Provide the (X, Y) coordinate of the cell's center where the given text is located.  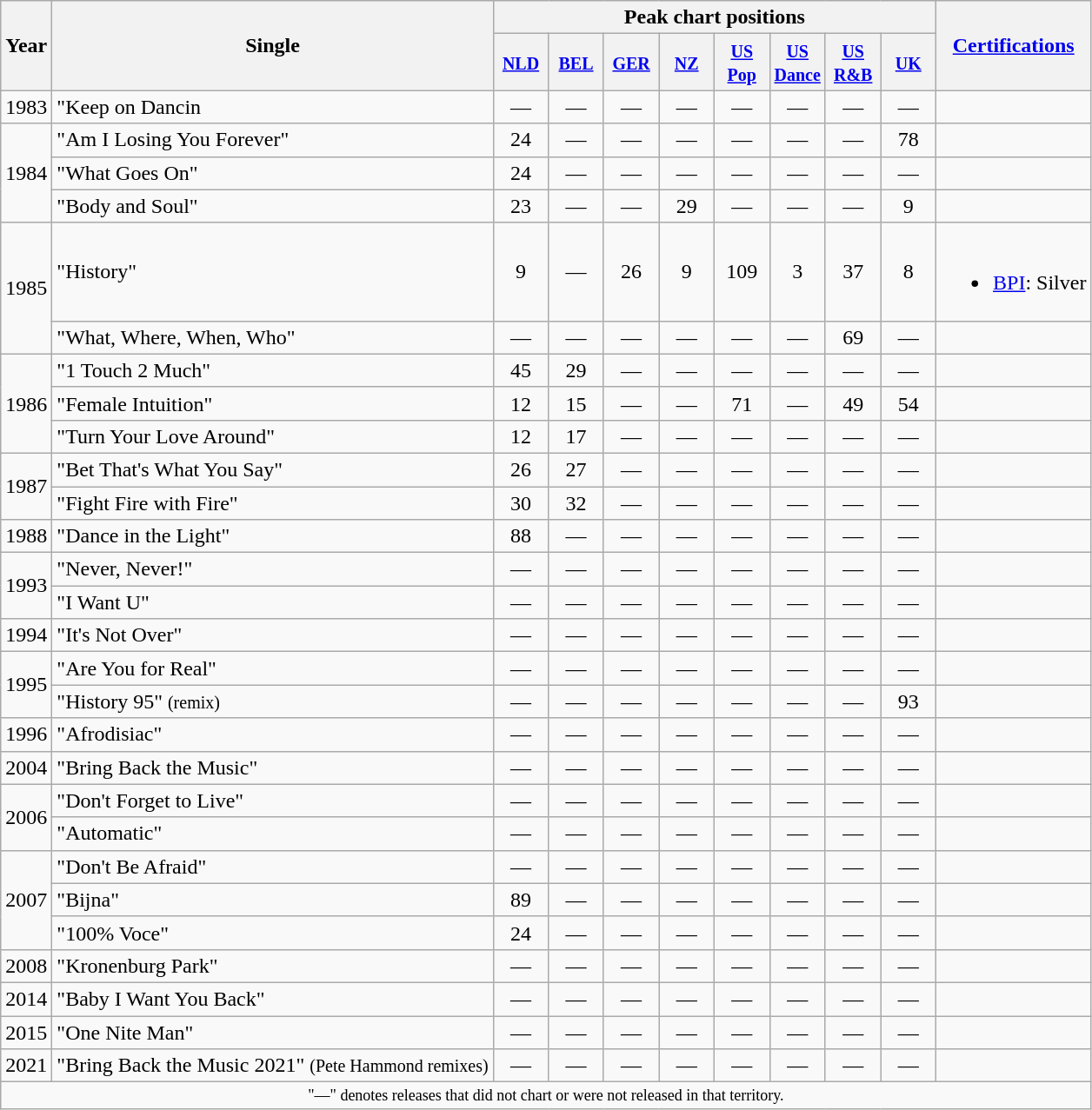
71 (742, 403)
"Bring Back the Music" (273, 768)
17 (576, 436)
"Bijna" (273, 900)
"Keep on Dancin (273, 107)
"—" denotes releases that did not chart or were not released in that territory. (546, 1095)
UK (909, 63)
"Dance in the Light" (273, 536)
"Bring Back the Music 2021" (Pete Hammond remixes) (273, 1066)
23 (521, 206)
3 (797, 271)
"Are You for Real" (273, 668)
2006 (26, 817)
1983 (26, 107)
15 (576, 403)
NLD (521, 63)
1988 (26, 536)
45 (521, 370)
GER (631, 63)
Peak chart positions (715, 17)
49 (853, 403)
BPI: Silver (1014, 271)
2014 (26, 999)
2015 (26, 1032)
"Never, Never!" (273, 569)
"Baby I Want You Back" (273, 999)
"What Goes On" (273, 173)
"Don't Be Afraid" (273, 867)
"History" (273, 271)
1996 (26, 734)
78 (909, 140)
1994 (26, 635)
69 (853, 337)
NZ (687, 63)
"Turn Your Love Around" (273, 436)
"What, Where, When, Who" (273, 337)
32 (576, 503)
1993 (26, 586)
1985 (26, 289)
"100% Voce" (273, 933)
"Kronenburg Park" (273, 966)
37 (853, 271)
"Female Intuition" (273, 403)
"Bet That's What You Say" (273, 469)
"Am I Losing You Forever" (273, 140)
Certifications (1014, 45)
"It's Not Over" (273, 635)
89 (521, 900)
109 (742, 271)
54 (909, 403)
"History 95" (remix) (273, 701)
"Don't Forget to Live" (273, 801)
2004 (26, 768)
Single (273, 45)
1984 (26, 173)
2007 (26, 900)
US Dance (797, 63)
BEL (576, 63)
1987 (26, 486)
2021 (26, 1066)
93 (909, 701)
30 (521, 503)
27 (576, 469)
"Afrodisiac" (273, 734)
"Automatic" (273, 834)
"1 Touch 2 Much" (273, 370)
Year (26, 45)
"I Want U" (273, 602)
US R&B (853, 63)
1986 (26, 403)
US Pop (742, 63)
8 (909, 271)
2008 (26, 966)
1995 (26, 685)
"Body and Soul" (273, 206)
88 (521, 536)
"Fight Fire with Fire" (273, 503)
"One Nite Man" (273, 1032)
